Output the [x, y] coordinate of the center of the cell containing the given text.  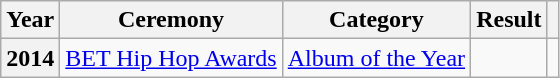
2014 [30, 58]
Category [376, 20]
Album of the Year [376, 58]
Result [509, 20]
Year [30, 20]
Ceremony [171, 20]
BET Hip Hop Awards [171, 58]
